For the text-containing cell, return its midpoint in (X, Y) coordinate format. 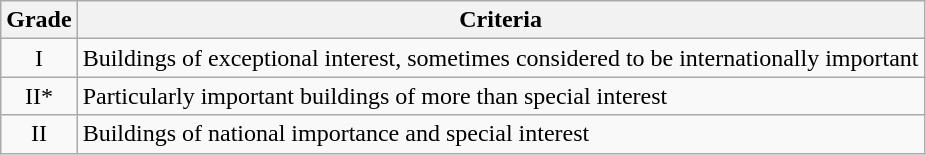
Particularly important buildings of more than special interest (500, 96)
II* (39, 96)
II (39, 134)
I (39, 58)
Grade (39, 20)
Criteria (500, 20)
Buildings of national importance and special interest (500, 134)
Buildings of exceptional interest, sometimes considered to be internationally important (500, 58)
